Output the (x, y) coordinate of the center of the cell containing the given text.  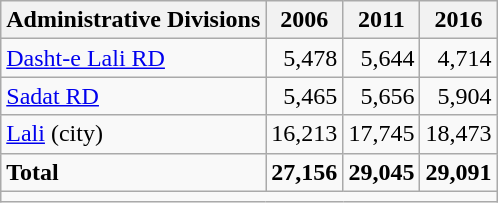
27,156 (304, 172)
2016 (458, 20)
29,091 (458, 172)
Dasht-e Lali RD (134, 58)
5,656 (382, 96)
4,714 (458, 58)
2006 (304, 20)
Administrative Divisions (134, 20)
18,473 (458, 134)
2011 (382, 20)
16,213 (304, 134)
17,745 (382, 134)
5,478 (304, 58)
29,045 (382, 172)
5,904 (458, 96)
Lali (city) (134, 134)
5,465 (304, 96)
5,644 (382, 58)
Total (134, 172)
Sadat RD (134, 96)
